Locate the cell with the specified text and output its (x, y) center coordinate. 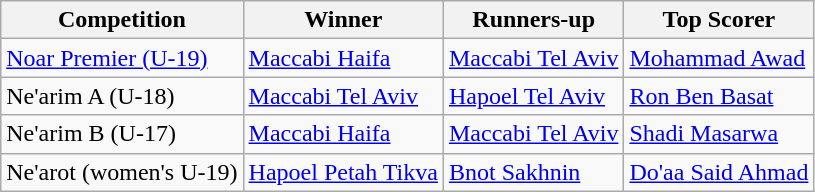
Ron Ben Basat (719, 96)
Shadi Masarwa (719, 134)
Mohammad Awad (719, 58)
Runners-up (533, 20)
Ne'arim A (U-18) (122, 96)
Ne'arim B (U-17) (122, 134)
Bnot Sakhnin (533, 172)
Ne'arot (women's U-19) (122, 172)
Noar Premier (U-19) (122, 58)
Do'aa Said Ahmad (719, 172)
Hapoel Tel Aviv (533, 96)
Winner (343, 20)
Top Scorer (719, 20)
Competition (122, 20)
Hapoel Petah Tikva (343, 172)
